Return the (x, y) coordinate for the center point of the cell that contains the specified text.  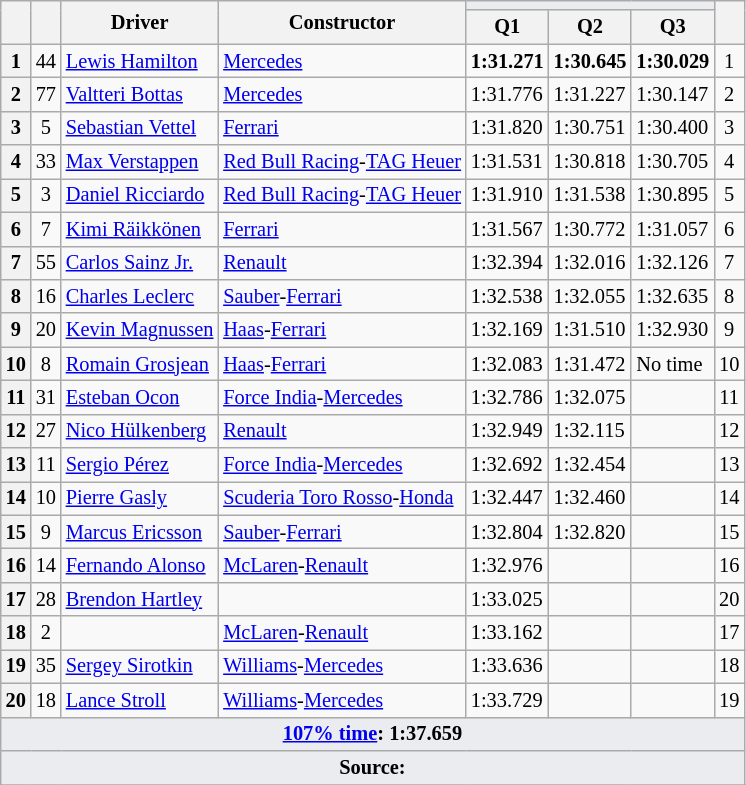
Source: (372, 767)
1:31.271 (508, 61)
Kimi Räikkönen (140, 229)
1:31.472 (590, 364)
Driver (140, 22)
Romain Grosjean (140, 364)
1:31.531 (508, 162)
1:32.635 (672, 296)
1:32.930 (672, 330)
1:32.804 (508, 532)
1:32.949 (508, 431)
1:32.083 (508, 364)
1:32.454 (590, 465)
55 (46, 263)
1:33.025 (508, 599)
Sebastian Vettel (140, 128)
1:31.227 (590, 94)
Esteban Ocon (140, 397)
1:31.510 (590, 330)
Scuderia Toro Rosso-Honda (342, 498)
1:32.538 (508, 296)
Kevin Magnussen (140, 330)
1:30.772 (590, 229)
1:31.820 (508, 128)
27 (46, 431)
1:33.162 (508, 633)
33 (46, 162)
1:32.016 (590, 263)
1:32.126 (672, 263)
Lewis Hamilton (140, 61)
1:32.786 (508, 397)
31 (46, 397)
1:33.636 (508, 666)
1:30.029 (672, 61)
1:31.910 (508, 195)
35 (46, 666)
1:30.705 (672, 162)
77 (46, 94)
Lance Stroll (140, 700)
Marcus Ericsson (140, 532)
Q3 (672, 27)
1:32.976 (508, 565)
1:31.776 (508, 94)
1:32.692 (508, 465)
1:33.729 (508, 700)
28 (46, 599)
Sergey Sirotkin (140, 666)
Charles Leclerc (140, 296)
1:30.645 (590, 61)
1:32.075 (590, 397)
1:32.820 (590, 532)
1:30.818 (590, 162)
1:30.400 (672, 128)
Brendon Hartley (140, 599)
44 (46, 61)
1:31.538 (590, 195)
1:30.147 (672, 94)
No time (672, 364)
1:32.394 (508, 263)
Valtteri Bottas (140, 94)
Carlos Sainz Jr. (140, 263)
Q1 (508, 27)
Pierre Gasly (140, 498)
1:30.751 (590, 128)
Sergio Pérez (140, 465)
1:31.567 (508, 229)
Constructor (342, 22)
1:31.057 (672, 229)
Nico Hülkenberg (140, 431)
1:30.895 (672, 195)
1:32.055 (590, 296)
1:32.115 (590, 431)
Q2 (590, 27)
107% time: 1:37.659 (372, 734)
1:32.460 (590, 498)
1:32.447 (508, 498)
1:32.169 (508, 330)
Max Verstappen (140, 162)
Daniel Ricciardo (140, 195)
Fernando Alonso (140, 565)
